Locate the cell with the specified text and output its [X, Y] center coordinate. 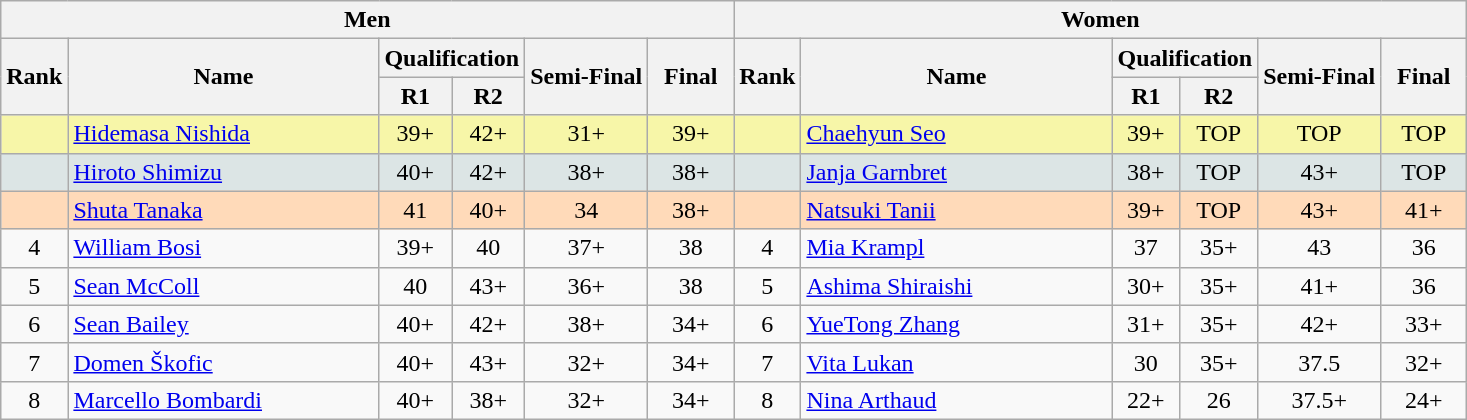
24+ [1424, 400]
Women [1100, 20]
Shuta Tanaka [224, 210]
34 [586, 210]
37 [1146, 248]
Marcello Bombardi [224, 400]
37.5+ [1320, 400]
26 [1219, 400]
Domen Škofic [224, 362]
37+ [586, 248]
Vita Lukan [956, 362]
Chaehyun Seo [956, 134]
30+ [1146, 286]
Ashima Shiraishi [956, 286]
30 [1146, 362]
Sean Bailey [224, 324]
Nina Arthaud [956, 400]
Mia Krampl [956, 248]
Natsuki Tanii [956, 210]
William Bosi [224, 248]
22+ [1146, 400]
37.5 [1320, 362]
36+ [586, 286]
33+ [1424, 324]
Hiroto Shimizu [224, 172]
Men [368, 20]
43 [1320, 248]
41 [416, 210]
Janja Garnbret [956, 172]
YueTong Zhang [956, 324]
Sean McColl [224, 286]
Hidemasa Nishida [224, 134]
